Scan for the cell matching the given text and deliver its (X, Y) coordinate at center. 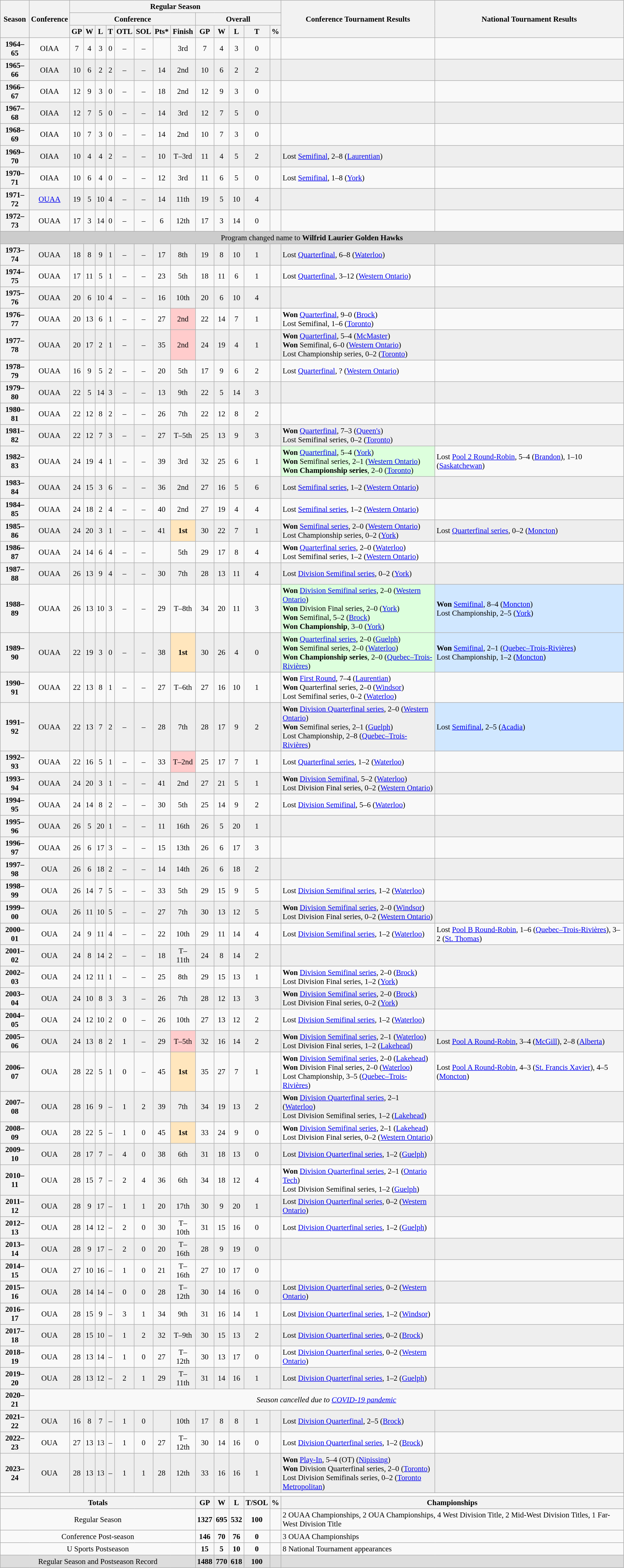
Won Division Quarterfinal series, 2–0 (Western Ontario)Won Semifinal series, 2–1 (Guelph)Lost Championship, 2–8 (Quebec–Trois-Rivières) (358, 727)
Won Division Quarterfinal series, 2–1 (Waterloo)Lost Division Semifinal series, 1–2 (Lakehead) (358, 1107)
2 OUAA Championships, 2 OUA Championships, 4 West Division Title, 2 Mid-West Division Titles, 1 Far-West Division Title (452, 1519)
1986–87 (15, 552)
Conference Tournament Results (358, 19)
1992–93 (15, 762)
1991–92 (15, 727)
Won Division Semifinal series, 2–0 (Windsor)Lost Division Final series, 0–2 (Western Ontario) (358, 912)
Won Quarterfinal, 9–0 (Brock)Lost Semifinal, 1–6 (Toronto) (358, 319)
T–9th (183, 1335)
Won Semifinal, 8–4 (Moncton)Lost Championship, 2–5 (York) (529, 609)
1979–80 (15, 393)
1966–67 (15, 92)
2008–09 (15, 1133)
2010–11 (15, 1180)
1977–78 (15, 345)
Won Quarterfinal, 7–3 (Queen's)Lost Semifinal series, 0–2 (Toronto) (358, 435)
1981–82 (15, 435)
Won Quarterfinal, 5–4 (York)Won Semifinal series, 2–1 (Western Ontario)Won Championship series, 2–0 (Toronto) (358, 462)
Overall (238, 19)
1996–97 (15, 848)
2000–01 (15, 934)
Lost Quarterfinal, ? (Western Ontario) (358, 371)
T/SOL (257, 1503)
2017–18 (15, 1335)
Won Quarterfinal, 5–4 (McMaster)Won Semifinal, 6–0 (Western Ontario)Lost Championship series, 0–2 (Toronto) (358, 345)
618 (236, 1562)
T–10th (183, 1228)
Won Division Semifinal series, 2–1 (Waterloo)Lost Division Final series, 1–2 (Lakehead) (358, 1042)
Won Semifinal, 2–1 (Quebec–Trois-Rivières)Lost Championship, 1–2 (Moncton) (529, 652)
2013–14 (15, 1249)
Lost Quarterfinal series, 0–2 (Moncton) (529, 530)
Lost Pool A Round-Robin, 3–4 (McGill), 2–8 (Alberta) (529, 1042)
2022–23 (15, 1443)
1976–77 (15, 319)
1964–65 (15, 49)
Finish (183, 32)
1987–88 (15, 574)
National Tournament Results (529, 19)
Won Division Semifinal, 5–2 (Waterloo)Lost Division Final series, 0–2 (Western Ontario) (358, 783)
23 (161, 276)
146 (205, 1537)
Won First Round, 7–4 (Laurentian)Won Quarterfinal series, 2–0 (Windsor)Lost Semifinal series, 0–2 (Waterloo) (358, 687)
Won Division Quarterfinal series, 2–1 (Ontario Tech)Lost Division Semifinal series, 1–2 (Guelph) (358, 1180)
Lost Division Quarterfinal, 2–5 (Brock) (358, 1421)
2007–08 (15, 1107)
Won Division Semifinal series, 2–0 (Brock)Lost Division Final series, 1–2 (York) (358, 977)
2009–10 (15, 1154)
3 OUAA Championships (452, 1537)
Lost Division Semifinal, 5–6 (Waterloo) (358, 805)
1971–72 (15, 199)
Pts* (161, 32)
Lost Division Quarterfinal series, 0–2 (Brock) (358, 1335)
Championships (452, 1503)
1990–91 (15, 687)
695 (222, 1519)
14th (183, 869)
1988–89 (15, 609)
17th (183, 1206)
1327 (205, 1519)
1984–85 (15, 509)
2003–04 (15, 998)
16th (183, 827)
8 National Tournament appearances (452, 1549)
Lost Semifinal, 2–8 (Laurentian) (358, 156)
2020–21 (15, 1400)
770 (222, 1562)
13th (183, 848)
1488 (205, 1562)
1998–99 (15, 890)
Totals (98, 1503)
2019–20 (15, 1378)
1974–75 (15, 276)
1997–98 (15, 869)
Lost Pool 2 Round-Robin, 5–4 (Brandon), 1–10 (Saskatchewan) (529, 462)
T–6th (183, 687)
1993–94 (15, 783)
Won Division Semifinal series, 2–0 (Brock)Lost Division Final series, 0–2 (York) (358, 998)
Season cancelled due to COVID-19 pandemic (326, 1400)
11th (183, 199)
Lost Division Semifinal series, 0–2 (York) (358, 574)
Lost Semifinal, 2–5 (Acadia) (529, 727)
1968–69 (15, 134)
Won Quarterfinal series, 2–0 (Waterloo)Lost Semifinal series, 1–2 (Western Ontario) (358, 552)
Lost Pool B Round-Robin, 1–6 (Quebec–Trois-Rivières), 3–2 (St. Thomas) (529, 934)
2006–07 (15, 1072)
2021–22 (15, 1421)
Won Division Semifinal series, 2–0 (Western Ontario)Won Division Final series, 2–0 (York)Won Semifinal, 5–2 (Brock)Won Championship, 3–0 (York) (358, 609)
U Sports Postseason (98, 1549)
Lost Semifinal, 1–8 (York) (358, 178)
Lost Pool A Round-Robin, 4–3 (St. Francis Xavier), 4–5 (Moncton) (529, 1072)
1973–74 (15, 255)
1972–73 (15, 220)
Program changed name to Wilfrid Laurier Golden Hawks (312, 238)
1989–90 (15, 652)
70 (222, 1537)
Season (15, 19)
2001–02 (15, 955)
Won Quarterfinal series, 2–0 (Guelph)Won Semifinal series, 2–0 (Waterloo)Won Championship series, 2–0 (Quebec–Trois-Rivières) (358, 652)
1978–79 (15, 371)
2012–13 (15, 1228)
T–3rd (183, 156)
2014–15 (15, 1271)
1983–84 (15, 488)
Lost Quarterfinal, 3–12 (Western Ontario) (358, 276)
1965–66 (15, 70)
Lost Quarterfinal, 6–8 (Waterloo) (358, 255)
532 (236, 1519)
2015–16 (15, 1292)
Lost Division Quarterfinal series, 1–2 (Brock) (358, 1443)
1970–71 (15, 178)
40 (161, 509)
1995–96 (15, 827)
Won Division Semifinal series, 2–0 (Lakehead)Won Division Final series, 2–0 (Waterloo)Lost Championship, 3–5 (Quebec–Trois-Rivières) (358, 1072)
1985–86 (15, 530)
Conference Post-season (98, 1537)
Lost Division Quarterfinal series, 1–2 (Windsor) (358, 1314)
1982–83 (15, 462)
SOL (144, 32)
2002–03 (15, 977)
2018–19 (15, 1356)
1980–81 (15, 414)
Regular Season and Postseason Record (98, 1562)
2023–24 (15, 1473)
Lost Quarterfinal series, 1–2 (Waterloo) (358, 762)
T–8th (183, 609)
1969–70 (15, 156)
T–2nd (183, 762)
1975–76 (15, 297)
1967–68 (15, 113)
OTL (125, 32)
Won Play-In, 5–4 (OT) (Nipissing)Won Division Quarterfinal series, 2–0 (Toronto)Lost Division Semifinals series, 0–2 (Toronto Metropolitan) (358, 1473)
2005–06 (15, 1042)
2016–17 (15, 1314)
1999–00 (15, 912)
2011–12 (15, 1206)
76 (236, 1537)
Won Division Semifinal series, 2–1 (Lakehead)Lost Division Final series, 0–2 (Western Ontario) (358, 1133)
Won Semifinal series, 2–0 (Western Ontario)Lost Championship series, 0–2 (York) (358, 530)
1994–95 (15, 805)
2004–05 (15, 1020)
